Locate the cell with the specified text and output its [X, Y] center coordinate. 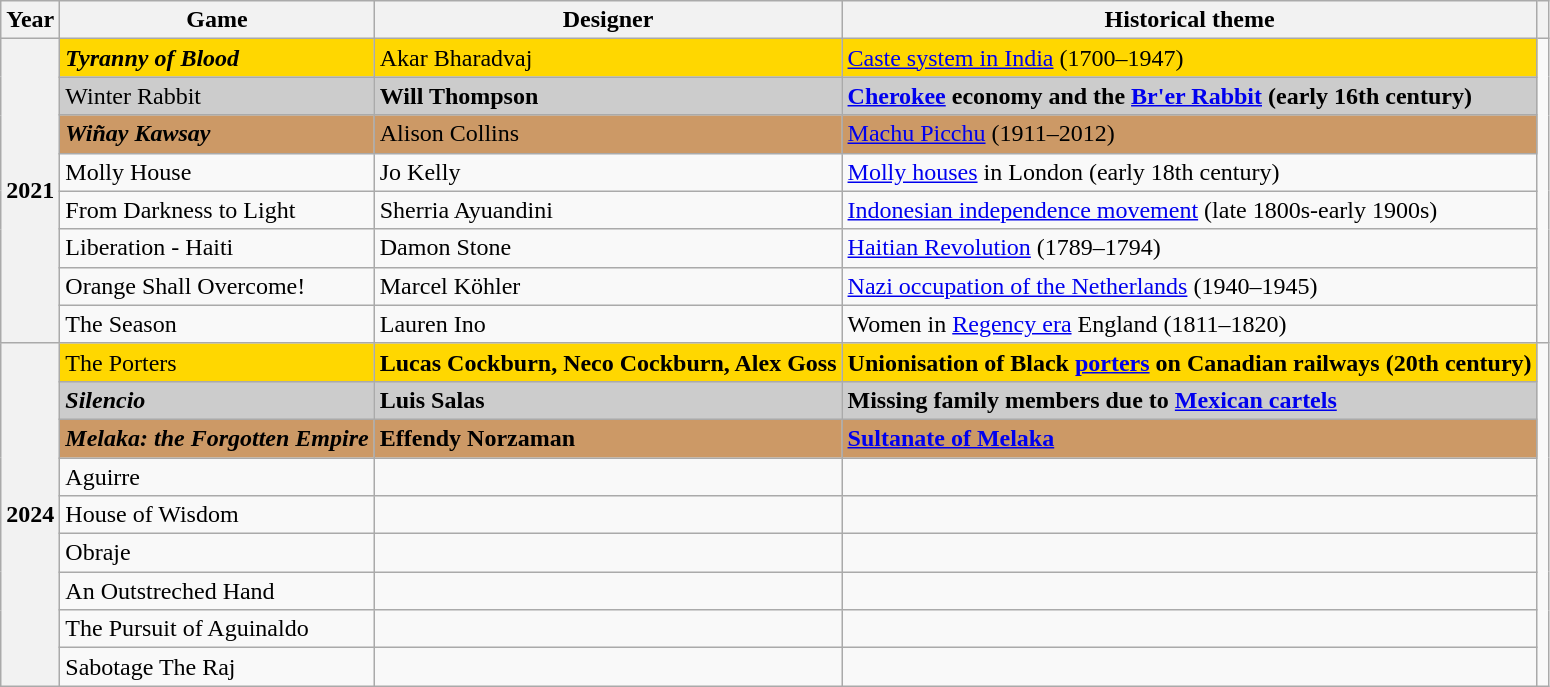
Unionisation of Black porters on Canadian railways (20th century) [1190, 362]
Liberation - Haiti [217, 248]
2024 [30, 514]
Year [30, 20]
Orange Shall Overcome! [217, 286]
Lauren Ino [608, 324]
Jo Kelly [608, 172]
Effendy Norzaman [608, 438]
Historical theme [1190, 20]
House of Wisdom [217, 515]
Women in Regency era England (1811–1820) [1190, 324]
Melaka: the Forgotten Empire [217, 438]
Obraje [217, 553]
An Outstreched Hand [217, 591]
Caste system in India (1700–1947) [1190, 58]
Cherokee economy and the Br'er Rabbit (early 16th century) [1190, 96]
Molly House [217, 172]
Tyranny of Blood [217, 58]
Missing family members due to Mexican cartels [1190, 400]
Alison Collins [608, 134]
Machu Picchu (1911–2012) [1190, 134]
The Porters [217, 362]
Wiñay Kawsay [217, 134]
Designer [608, 20]
Akar Bharadvaj [608, 58]
Damon Stone [608, 248]
The Season [217, 324]
Lucas Cockburn, Neco Cockburn, Alex Goss [608, 362]
Marcel Köhler [608, 286]
Game [217, 20]
Haitian Revolution (1789–1794) [1190, 248]
Winter Rabbit [217, 96]
Sherria Ayuandini [608, 210]
Will Thompson [608, 96]
Sabotage The Raj [217, 667]
Molly houses in London (early 18th century) [1190, 172]
Silencio [217, 400]
The Pursuit of Aguinaldo [217, 629]
Nazi occupation of the Netherlands (1940–1945) [1190, 286]
Aguirre [217, 477]
From Darkness to Light [217, 210]
2021 [30, 191]
Sultanate of Melaka [1190, 438]
Indonesian independence movement (late 1800s-early 1900s) [1190, 210]
Luis Salas [608, 400]
